Search for the cell housing the specified text and yield its (X, Y) center coordinate. 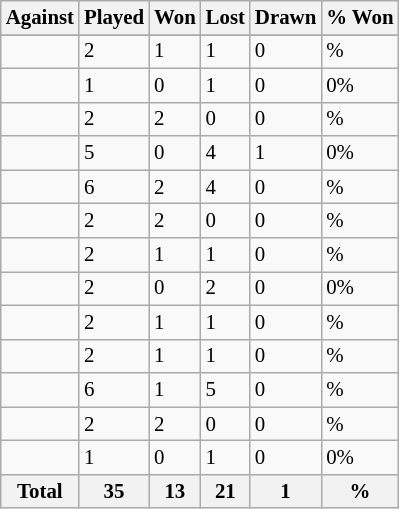
Won (175, 18)
13 (175, 491)
Drawn (286, 18)
Against (40, 18)
Lost (226, 18)
% Won (360, 18)
Played (114, 18)
35 (114, 491)
21 (226, 491)
Total (40, 491)
